Find where the given text appears and provide that cell's center as (x, y) coordinate. 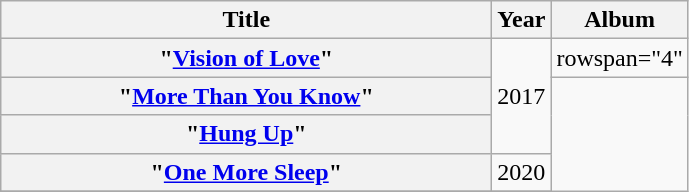
"More Than You Know" (246, 96)
2020 (522, 172)
Album (620, 20)
rowspan="4" (620, 58)
"One More Sleep" (246, 172)
"Vision of Love" (246, 58)
"Hung Up" (246, 134)
2017 (522, 96)
Title (246, 20)
Year (522, 20)
